For the text-containing cell, return its midpoint in (x, y) coordinate format. 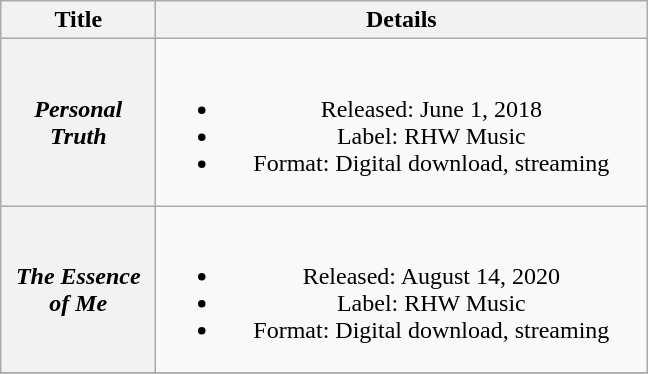
The Essence of Me (78, 290)
Released: June 1, 2018Label: RHW MusicFormat: Digital download, streaming (402, 122)
Personal Truth (78, 122)
Details (402, 20)
Title (78, 20)
Released: August 14, 2020Label: RHW MusicFormat: Digital download, streaming (402, 290)
